Provide the [x, y] coordinate of the cell's center where the given text is located.  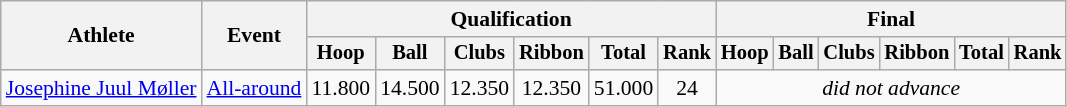
Event [254, 36]
51.000 [624, 88]
11.800 [340, 88]
Final [891, 19]
Qualification [510, 19]
did not advance [891, 88]
Athlete [102, 36]
Josephine Juul Møller [102, 88]
All-around [254, 88]
24 [687, 88]
14.500 [410, 88]
